Scan for the cell matching the given text and deliver its [x, y] coordinate at center. 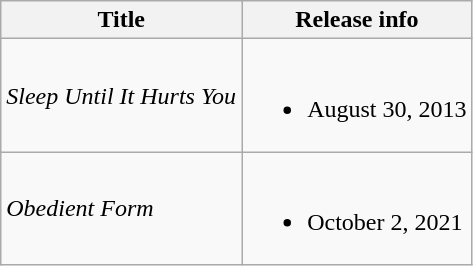
Release info [357, 20]
Sleep Until It Hurts You [122, 96]
August 30, 2013 [357, 96]
Title [122, 20]
October 2, 2021 [357, 208]
Obedient Form [122, 208]
